From the cell containing the given text, extract its center point as (x, y) coordinate. 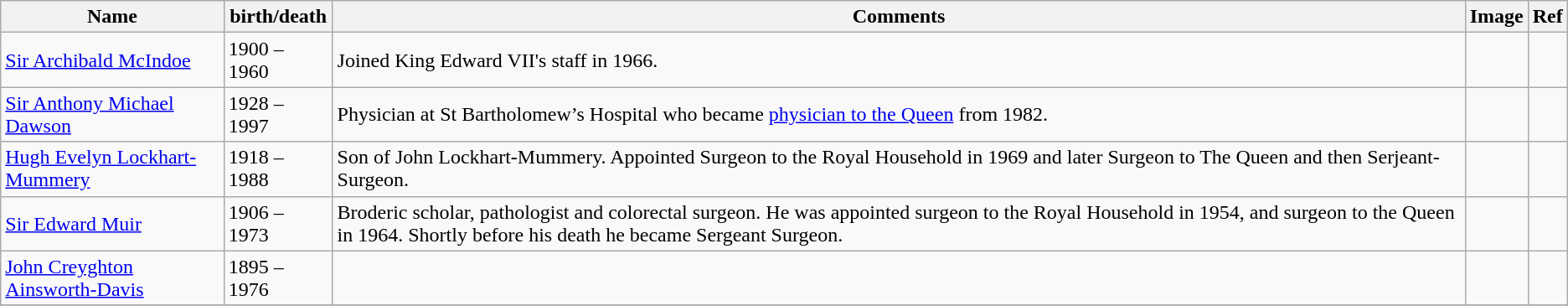
1918 – 1988 (278, 169)
Sir Archibald McIndoe (112, 60)
Son of John Lockhart-Mummery. Appointed Surgeon to the Royal Household in 1969 and later Surgeon to The Queen and then Serjeant-Surgeon. (899, 169)
1906 – 1973 (278, 223)
1900 – 1960 (278, 60)
Name (112, 17)
Ref (1548, 17)
Sir Edward Muir (112, 223)
1895 – 1976 (278, 278)
Joined King Edward VII's staff in 1966. (899, 60)
John Creyghton Ainsworth-Davis (112, 278)
Sir Anthony Michael Dawson (112, 114)
Comments (899, 17)
Image (1496, 17)
Hugh Evelyn Lockhart-Mummery (112, 169)
birth/death (278, 17)
1928 – 1997 (278, 114)
Physician at St Bartholomew’s Hospital who became physician to the Queen from 1982. (899, 114)
